Find where the given text appears and provide that cell's center as [x, y] coordinate. 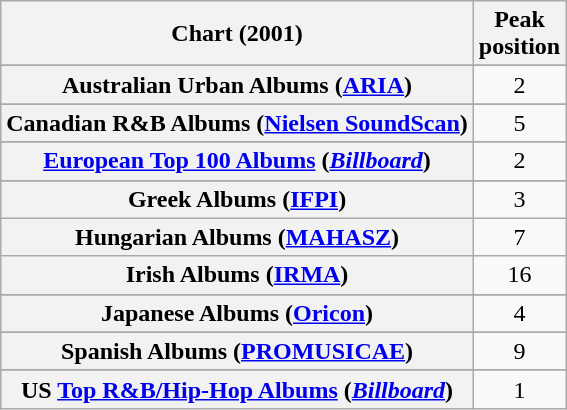
Australian Urban Albums (ARIA) [238, 85]
16 [519, 275]
European Top 100 Albums (Billboard) [238, 161]
Chart (2001) [238, 34]
Greek Albums (IFPI) [238, 199]
Canadian R&B Albums (Nielsen SoundScan) [238, 123]
4 [519, 313]
US Top R&B/Hip-Hop Albums (Billboard) [238, 389]
Peakposition [519, 34]
3 [519, 199]
1 [519, 389]
Spanish Albums (PROMUSICAE) [238, 351]
Hungarian Albums (MAHASZ) [238, 237]
7 [519, 237]
Irish Albums (IRMA) [238, 275]
5 [519, 123]
Japanese Albums (Oricon) [238, 313]
9 [519, 351]
